Pinpoint the cell where the given text exists, returning its (X, Y) midpoint coordinate. 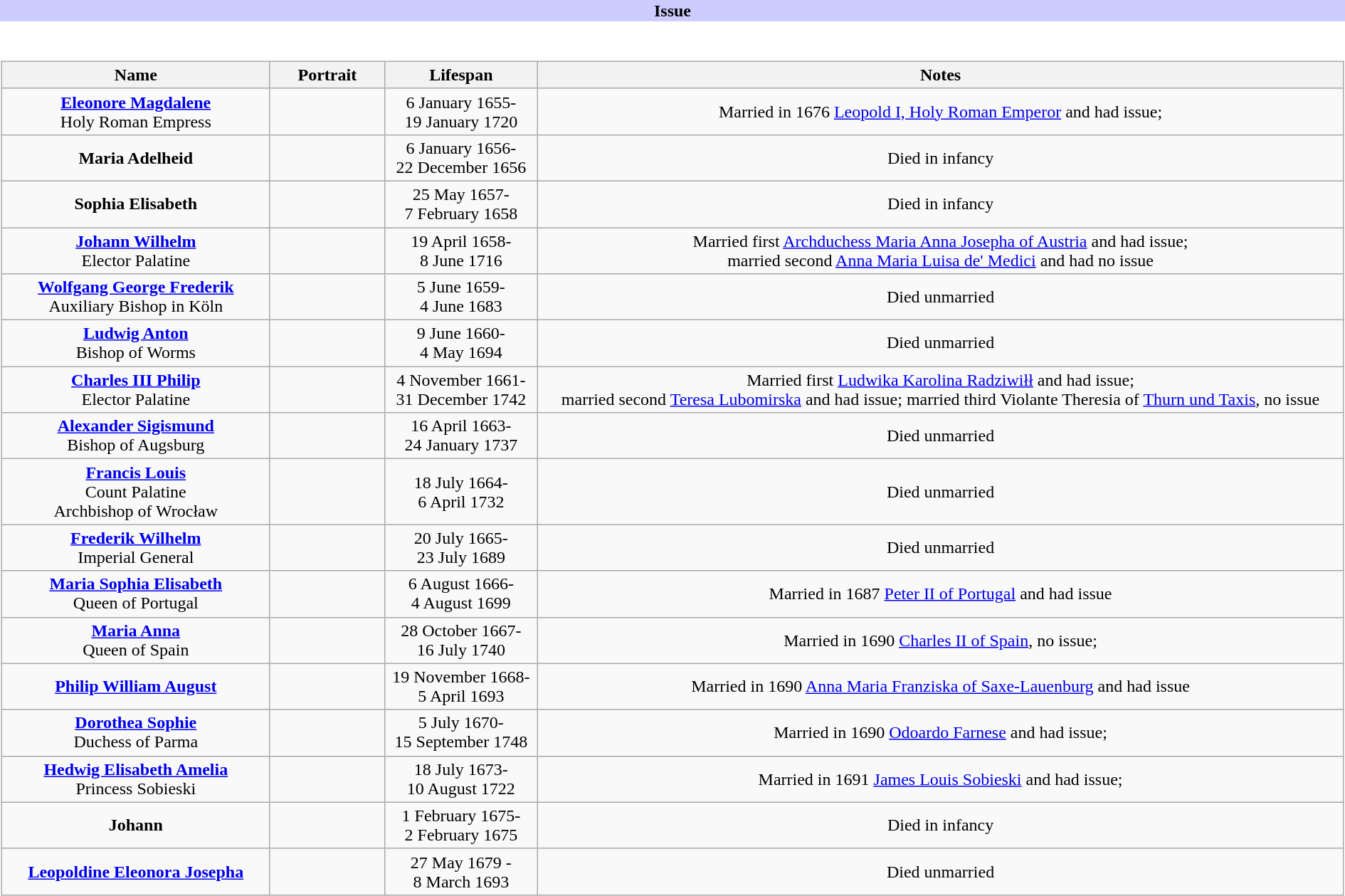
Philip William August (135, 686)
Alexander SigismundBishop of Augsburg (135, 436)
Married in 1690 Anna Maria Franziska of Saxe-Lauenburg and had issue (940, 686)
Francis LouisCount PalatineArchbishop of Wrocław (135, 492)
Married in 1690 Charles II of Spain, no issue; (940, 641)
Notes (940, 75)
5 June 1659-4 June 1683 (461, 297)
Married in 1676 Leopold I, Holy Roman Emperor and had issue; (940, 111)
Eleonore MagdaleneHoly Roman Empress (135, 111)
Maria Sophia ElisabethQueen of Portugal (135, 594)
Married in 1687 Peter II of Portugal and had issue (940, 594)
Married in 1690 Odoardo Farnese and had issue; (940, 733)
Frederik WilhelmImperial General (135, 548)
16 April 1663-24 January 1737 (461, 436)
4 November 1661-31 December 1742 (461, 390)
Maria AnnaQueen of Spain (135, 641)
Leopoldine Eleonora Josepha (135, 871)
Portrait (327, 75)
Hedwig Elisabeth AmeliaPrincess Sobieski (135, 779)
Wolfgang George FrederikAuxiliary Bishop in Köln (135, 297)
Dorothea SophieDuchess of Parma (135, 733)
1 February 1675-2 February 1675 (461, 826)
Lifespan (461, 75)
28 October 1667-16 July 1740 (461, 641)
27 May 1679 -8 March 1693 (461, 871)
Married first Archduchess Maria Anna Josepha of Austria and had issue;married second Anna Maria Luisa de' Medici and had no issue (940, 251)
Johann (135, 826)
9 June 1660-4 May 1694 (461, 343)
Sophia Elisabeth (135, 204)
Name (135, 75)
6 January 1656-22 December 1656 (461, 158)
Maria Adelheid (135, 158)
Ludwig AntonBishop of Worms (135, 343)
20 July 1665-23 July 1689 (461, 548)
Issue (672, 11)
6 August 1666-4 August 1699 (461, 594)
25 May 1657-7 February 1658 (461, 204)
Johann WilhelmElector Palatine (135, 251)
Married in 1691 James Louis Sobieski and had issue; (940, 779)
6 January 1655-19 January 1720 (461, 111)
Charles III PhilipElector Palatine (135, 390)
19 April 1658-8 June 1716 (461, 251)
19 November 1668-5 April 1693 (461, 686)
18 July 1664-6 April 1732 (461, 492)
5 July 1670-15 September 1748 (461, 733)
18 July 1673-10 August 1722 (461, 779)
